Pinpoint the cell where the given text exists, returning its [X, Y] midpoint coordinate. 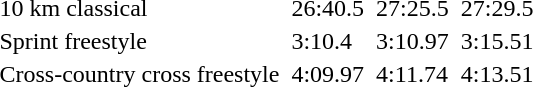
3:10.97 [413, 41]
3:10.4 [328, 41]
